Return (X, Y) of the center of cell containing provided text 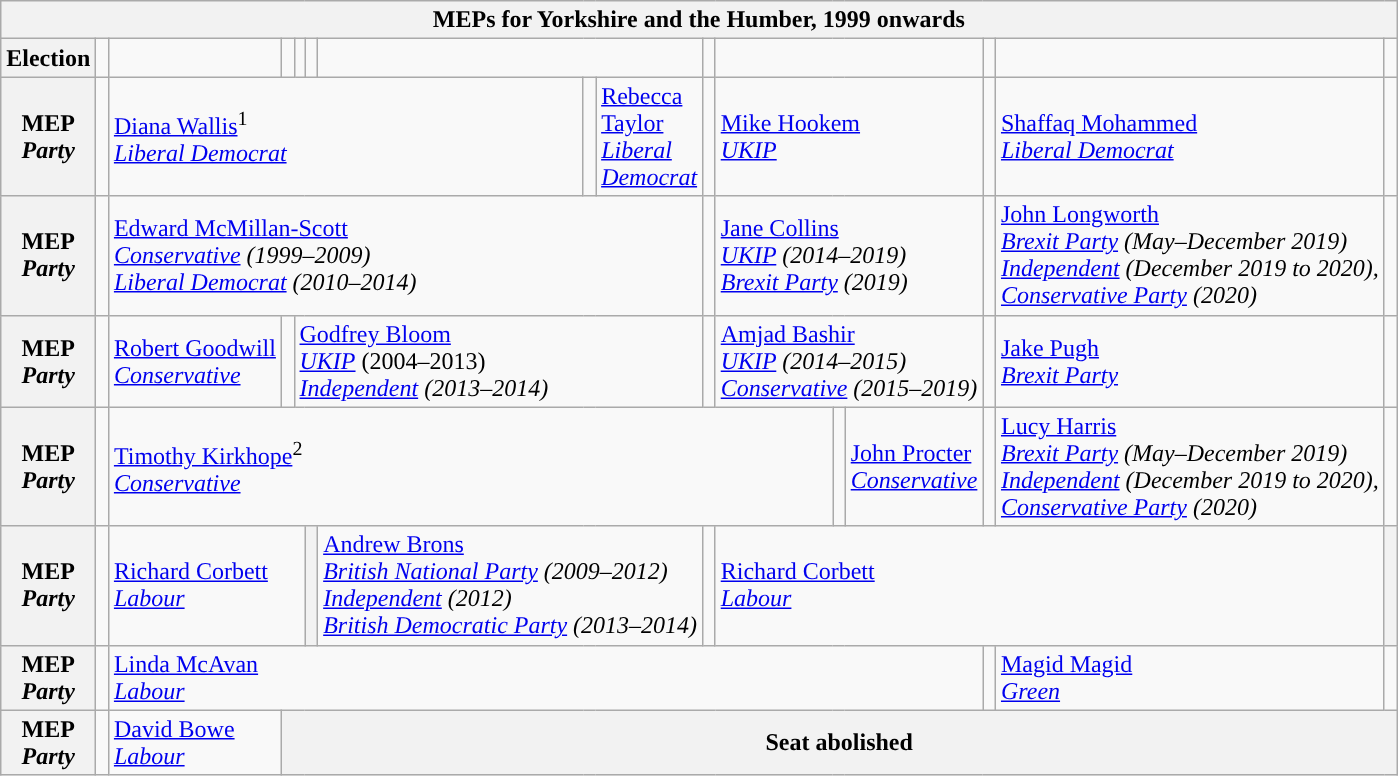
Rebecca TaylorLiberal Democrat (650, 136)
Mike HookemUKIP (849, 136)
MEPs for Yorkshire and the Humber, 1999 onwards (699, 20)
Linda McAvanLabour (545, 678)
Diana Wallis1Liberal Democrat (346, 136)
Amjad Bashir UKIP (2014–2015)Conservative (2015–2019) (849, 361)
Jake PughBrexit Party (1190, 361)
Jane Collins UKIP (2014–2019) Brexit Party (2019) (849, 256)
Robert GoodwillConservative (194, 361)
Shaffaq MohammedLiberal Democrat (1190, 136)
Timothy Kirkhope2Conservative (470, 466)
Seat abolished (839, 742)
Godfrey BloomUKIP (2004–2013) Independent (2013–2014) (498, 361)
Lucy HarrisBrexit Party (May–December 2019)Independent (December 2019 to 2020), Conservative Party (2020) (1190, 466)
Edward McMillan-ScottConservative (1999–2009)Liberal Democrat (2010–2014) (405, 256)
David BoweLabour (194, 742)
Andrew BronsBritish National Party (2009–2012)Independent (2012)British Democratic Party (2013–2014) (510, 586)
John LongworthBrexit Party (May–December 2019)Independent (December 2019 to 2020), Conservative Party (2020) (1190, 256)
John ProcterConservative (914, 466)
Magid MagidGreen (1190, 678)
Election (48, 58)
